Extract the (x, y) coordinate from the center of the cell holding the provided text.  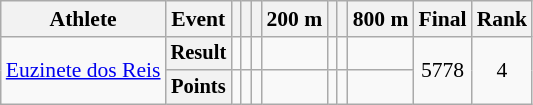
800 m (381, 19)
Points (199, 87)
Athlete (84, 19)
5778 (442, 70)
Rank (502, 19)
Euzinete dos Reis (84, 70)
Result (199, 54)
4 (502, 70)
Event (199, 19)
Final (442, 19)
200 m (294, 19)
